Extract the (X, Y) coordinate from the center of the cell holding the provided text.  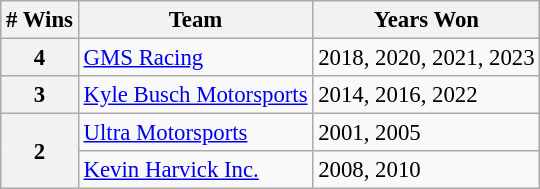
Kyle Busch Motorsports (196, 95)
3 (40, 95)
GMS Racing (196, 58)
Ultra Motorsports (196, 133)
2008, 2010 (426, 170)
Kevin Harvick Inc. (196, 170)
# Wins (40, 20)
2001, 2005 (426, 133)
2014, 2016, 2022 (426, 95)
4 (40, 58)
2018, 2020, 2021, 2023 (426, 58)
Team (196, 20)
2 (40, 152)
Years Won (426, 20)
